Search for the cell housing the specified text and yield its (X, Y) center coordinate. 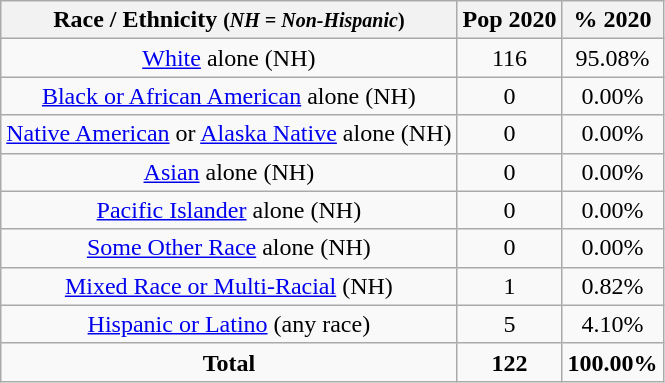
116 (510, 58)
1 (510, 286)
Black or African American alone (NH) (229, 96)
0.82% (612, 286)
Mixed Race or Multi-Racial (NH) (229, 286)
Pacific Islander alone (NH) (229, 210)
Hispanic or Latino (any race) (229, 324)
5 (510, 324)
Asian alone (NH) (229, 172)
Total (229, 362)
Native American or Alaska Native alone (NH) (229, 134)
Some Other Race alone (NH) (229, 248)
Race / Ethnicity (NH = Non-Hispanic) (229, 20)
122 (510, 362)
White alone (NH) (229, 58)
100.00% (612, 362)
95.08% (612, 58)
% 2020 (612, 20)
Pop 2020 (510, 20)
4.10% (612, 324)
